Return [X, Y] of the center of cell containing provided text 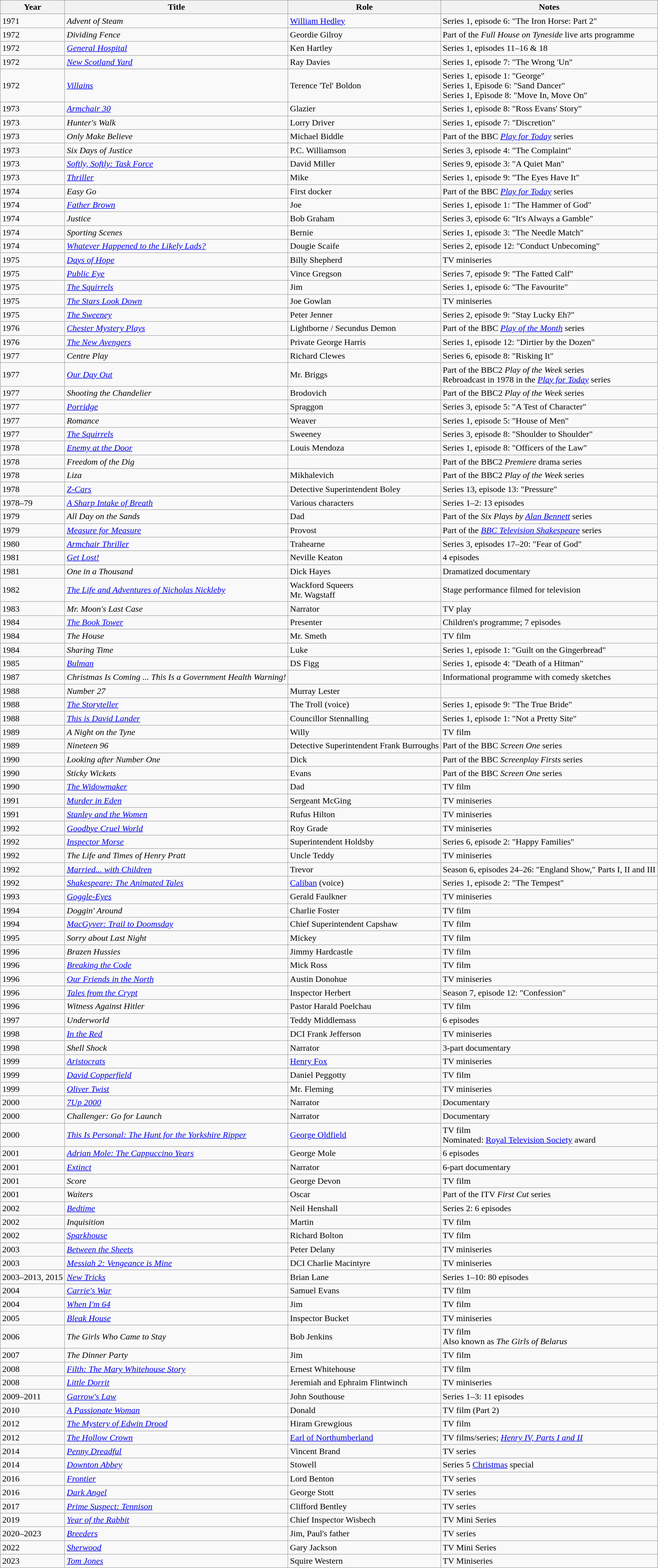
Mr. Briggs [364, 374]
Bob Jenkins [364, 1337]
Stowell [364, 1465]
Brian Lane [364, 1277]
Prime Suspect: Tennison [177, 1506]
Downton Abbey [177, 1465]
In the Red [177, 1034]
Witness Against Hitler [177, 1006]
Series 1, episode 2: "The Tempest" [549, 883]
Year of the Rabbit [177, 1520]
Weaver [364, 421]
Part of the BBC Television Shakespeare series [549, 530]
Martin [364, 1222]
New Tricks [177, 1277]
2023 [32, 1561]
Mikhalevich [364, 475]
Aristocrats [177, 1061]
Year [32, 7]
Father Brown [177, 205]
Samuel Evans [364, 1290]
Bedtime [177, 1208]
The Life and Adventures of Nicholas Nickleby [177, 590]
Mr. Moon's Last Case [177, 608]
Peter Delany [364, 1249]
Series 1, episode 6: "The Iron Horse: Part 2" [549, 21]
Sorry about Last Night [177, 938]
TV films/series; Henry IV, Parts I and II [549, 1438]
William Hedley [364, 21]
Whatever Happened to the Likely Lads? [177, 246]
1978–79 [32, 503]
Ken Hartley [364, 48]
Dividing Fence [177, 35]
Penny Dreadful [177, 1451]
Doggin' Around [177, 911]
A Passionate Woman [177, 1410]
Messiah 2: Vengeance is Mine [177, 1263]
1993 [32, 897]
Hunter's Walk [177, 123]
Gary Jackson [364, 1547]
The Troll (voice) [364, 705]
Joe [364, 205]
Series 1, episode 1: "The Hammer of God" [549, 205]
Informational programme with comedy sketches [549, 677]
Nineteen 96 [177, 746]
Superintendent Holdsby [364, 842]
Series 1, episode 5: "House of Men" [549, 421]
Rufus Hilton [364, 814]
3-part documentary [549, 1047]
Teddy Middlemass [364, 1020]
Richard Bolton [364, 1236]
Series 1, episode 6: "The Favourite" [549, 287]
DCI Charlie Macintyre [364, 1263]
Villains [177, 85]
The House [177, 636]
Caliban (voice) [364, 883]
Series 1, episode 7: "Discretion" [549, 123]
Billy Shepherd [364, 260]
Our Day Out [177, 374]
George Oldfield [364, 1135]
Measure for Measure [177, 530]
Six Days of Justice [177, 150]
This is David Lander [177, 718]
Carrie's War [177, 1290]
Series 1, episode 4: "Death of a Hitman" [549, 664]
Vincent Brand [364, 1451]
Series 3, episode 5: "A Test of Character" [549, 407]
Waiters [177, 1195]
Chester Mystery Plays [177, 328]
Geordie Gilroy [364, 35]
Series 3, episodes 17–20: "Fear of God" [549, 544]
Gerald Faulkner [364, 897]
Romance [177, 421]
The Stars Look Down [177, 301]
Louis Mendoza [364, 448]
Series 13, episode 13: "Pressure" [549, 489]
1982 [32, 590]
1980 [32, 544]
Jimmy Hardcastle [364, 952]
Our Friends in the North [177, 979]
1983 [32, 608]
Shell Shock [177, 1047]
Series 6, episode 8: "Risking It" [549, 356]
Sergeant McGing [364, 801]
Evans [364, 773]
Series 1, episode 7: "The Wrong 'Un" [549, 62]
David Miller [364, 164]
Trevor [364, 869]
Lorry Driver [364, 123]
Provost [364, 530]
Series 1, episode 1: "Not a Pretty Site" [549, 718]
Stanley and the Women [177, 814]
Dick Hayes [364, 571]
2005 [32, 1318]
TV filmNominated: Royal Television Society award [549, 1135]
Series 2, episode 12: "Conduct Unbecoming" [549, 246]
Spraggon [364, 407]
Inspector Morse [177, 842]
Wackford SqueersMr. Wagstaff [364, 590]
Series 3, episode 6: "It's Always a Gamble" [549, 219]
Sporting Scenes [177, 232]
Jeremiah and Ephraim Flintwinch [364, 1383]
Lightborne / Secundus Demon [364, 328]
Joe Gowlan [364, 301]
Roy Grade [364, 828]
Various characters [364, 503]
The Widowmaker [177, 787]
Mr. Fleming [364, 1089]
Part of the Full House on Tyneside live arts programme [549, 35]
Part of the ITV First Cut series [549, 1195]
Willy [364, 732]
2017 [32, 1506]
Extinct [177, 1167]
Justice [177, 219]
The Hollow Crown [177, 1438]
Days of Hope [177, 260]
First docker [364, 191]
Chief Inspector Wisbech [364, 1520]
Series 1, episodes 11–16 & 18 [549, 48]
Notes [549, 7]
Michael Biddle [364, 136]
Series 1, episode 1: "George"Series 1, Episode 6: "Sand Dancer"Series 1, Episode 8: "Move In, Move On" [549, 85]
Series 9, episode 3: "A Quiet Man" [549, 164]
4 episodes [549, 558]
Daniel Peggotty [364, 1075]
Inspector Bucket [364, 1318]
Stage performance filmed for television [549, 590]
Get Lost! [177, 558]
George Stott [364, 1492]
This Is Personal: The Hunt for the Yorkshire Ripper [177, 1135]
Private George Harris [364, 342]
Part of the BBC2 Premiere drama series [549, 462]
Sparkhouse [177, 1236]
Sharing Time [177, 650]
Series 3, episode 4: "The Complaint" [549, 150]
Mike [364, 177]
DCI Frank Jefferson [364, 1034]
Breaking the Code [177, 965]
Garrow's Law [177, 1396]
Series 1–3: 11 episodes [549, 1396]
Austin Donohue [364, 979]
1971 [32, 21]
Only Make Believe [177, 136]
2022 [32, 1547]
The Life and Times of Henry Pratt [177, 855]
6-part documentary [549, 1167]
Murder in Eden [177, 801]
Henry Fox [364, 1061]
One in a Thousand [177, 571]
Tom Jones [177, 1561]
Ray Davies [364, 62]
Sherwood [177, 1547]
Series 2, episode 9: "Stay Lucky Eh?" [549, 315]
Softly, Softly: Task Force [177, 164]
Earl of Northumberland [364, 1438]
The Book Tower [177, 622]
P.C. Williamson [364, 150]
Part of the Six Plays by Alan Bennett series [549, 517]
Uncle Teddy [364, 855]
Inspector Herbert [364, 993]
Ernest Whitehouse [364, 1369]
Neville Keaton [364, 558]
Hiram Grewgious [364, 1424]
The Storyteller [177, 705]
The Girls Who Came to Stay [177, 1337]
Luke [364, 650]
Centre Play [177, 356]
General Hospital [177, 48]
Oscar [364, 1195]
Series 7, episode 9: "The Fatted Calf" [549, 274]
TV filmAlso known as The Girls of Belarus [549, 1337]
Glazier [364, 109]
TV play [549, 608]
TV film (Part 2) [549, 1410]
Detective Superintendent Frank Burroughs [364, 746]
Shooting the Chandelier [177, 393]
Season 7, episode 12: "Confession" [549, 993]
Detective Superintendent Boley [364, 489]
When I'm 64 [177, 1304]
Vince Gregson [364, 274]
Role [364, 7]
The Sweeney [177, 315]
George Mole [364, 1153]
Series 1, episode 9: "The Eyes Have It" [549, 177]
7Up 2000 [177, 1103]
1985 [32, 664]
Armchair Thriller [177, 544]
Part of the BBC Play of the Month series [549, 328]
Armchair 30 [177, 109]
Series 1, episode 9: "The True Bride" [549, 705]
Goggle-Eyes [177, 897]
Lord Benton [364, 1479]
Donald [364, 1410]
Easy Go [177, 191]
Presenter [364, 622]
Dark Angel [177, 1492]
Jim, Paul's father [364, 1533]
Series 1, episode 12: "Dirtier by the Dozen" [549, 342]
Christmas Is Coming ... This Is a Government Health Warning! [177, 677]
Advent of Steam [177, 21]
Richard Clewes [364, 356]
Series 5 Christmas special [549, 1465]
Bulman [177, 664]
David Copperfield [177, 1075]
Title [177, 7]
John Southouse [364, 1396]
Squire Western [364, 1561]
Underworld [177, 1020]
Inquisition [177, 1222]
Mick Ross [364, 965]
Oliver Twist [177, 1089]
Part of the BBC2 Play of the Week seriesRebroadcast in 1978 in the Play for Today series [549, 374]
Tales from the Crypt [177, 993]
Series 1, episode 8: "Ross Evans' Story" [549, 109]
Mickey [364, 938]
2007 [32, 1355]
The Mystery of Edwin Drood [177, 1424]
Challenger: Go for Launch [177, 1116]
Shakespeare: The Animated Tales [177, 883]
Filth: The Mary Whitehouse Story [177, 1369]
Pastor Harald Poelchau [364, 1006]
2019 [32, 1520]
Thriller [177, 177]
Sweeney [364, 434]
A Sharp Intake of Breath [177, 503]
Councillor Stennalling [364, 718]
2010 [32, 1410]
Sticky Wickets [177, 773]
Chief Superintendent Capshaw [364, 924]
Score [177, 1181]
Peter Jenner [364, 315]
Brodovich [364, 393]
1987 [32, 677]
Number 27 [177, 691]
Mr. Smeth [364, 636]
George Devon [364, 1181]
Enemy at the Door [177, 448]
Dick [364, 759]
DS Figg [364, 664]
Little Dorrit [177, 1383]
2003–2013, 2015 [32, 1277]
Porridge [177, 407]
Bob Graham [364, 219]
Z-Cars [177, 489]
New Scotland Yard [177, 62]
Trahearne [364, 544]
1995 [32, 938]
Bleak House [177, 1318]
The New Avengers [177, 342]
A Night on the Tyne [177, 732]
TV Miniseries [549, 1561]
Brazen Hussies [177, 952]
Frontier [177, 1479]
Goodbye Cruel World [177, 828]
Children's programme; 7 episodes [549, 622]
Series 1–2: 13 episodes [549, 503]
Public Eye [177, 274]
Terence 'Tel' Boldon [364, 85]
Freedom of the Dig [177, 462]
Looking after Number One [177, 759]
1997 [32, 1020]
All Day on the Sands [177, 517]
Breeders [177, 1533]
2020–2023 [32, 1533]
The Dinner Party [177, 1355]
Married... with Children [177, 869]
Between the Sheets [177, 1249]
MacGyver: Trail to Doomsday [177, 924]
Clifford Bentley [364, 1506]
Charlie Foster [364, 911]
Season 6, episodes 24–26: "England Show," Parts I, II and III [549, 869]
Part of the BBC Screenplay Firsts series [549, 759]
2006 [32, 1337]
Series 6, episode 2: "Happy Families" [549, 842]
Series 2: 6 episodes [549, 1208]
Series 1, episode 8: "Officers of the Law" [549, 448]
Dougie Scaife [364, 246]
Series 1–10: 80 episodes [549, 1277]
Murray Lester [364, 691]
Neil Henshall [364, 1208]
Series 3, episode 8: "Shoulder to Shoulder" [549, 434]
Bernie [364, 232]
Dramatized documentary [549, 571]
Liza [177, 475]
Adrian Mole: The Cappuccino Years [177, 1153]
Series 1, episode 3: "The Needle Match" [549, 232]
2009–2011 [32, 1396]
Series 1, episode 1: "Guilt on the Gingerbread" [549, 650]
